Pinpoint the cell where the given text exists, returning its [X, Y] midpoint coordinate. 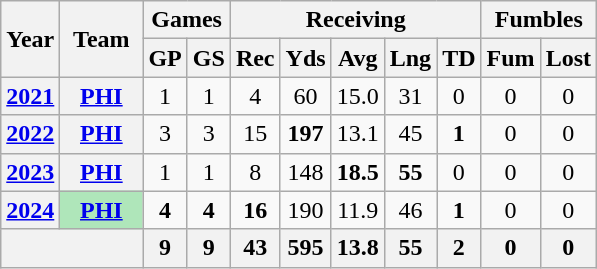
16 [255, 210]
2021 [30, 96]
197 [306, 134]
TD [459, 58]
31 [410, 96]
Receiving [356, 20]
Lost [568, 58]
Avg [358, 58]
148 [306, 172]
Yds [306, 58]
13.8 [358, 248]
GS [208, 58]
15 [255, 134]
Fum [510, 58]
15.0 [358, 96]
Games [186, 20]
2022 [30, 134]
43 [255, 248]
190 [306, 210]
11.9 [358, 210]
Fumbles [538, 20]
8 [255, 172]
46 [410, 210]
13.1 [358, 134]
Team [102, 39]
595 [306, 248]
Rec [255, 58]
60 [306, 96]
GP [165, 58]
45 [410, 134]
2023 [30, 172]
2 [459, 248]
Lng [410, 58]
2024 [30, 210]
Year [30, 39]
18.5 [358, 172]
